Determine the [x, y] coordinate at the center of the cell enclosing the given text.  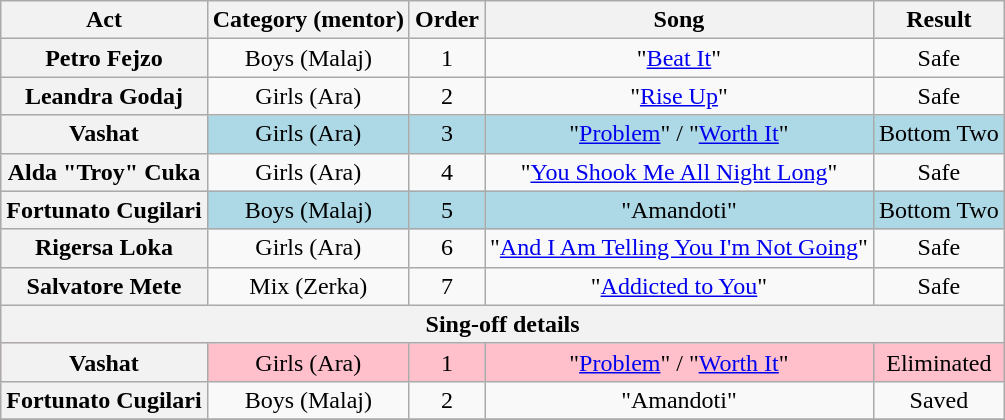
Act [104, 20]
Rigersa Loka [104, 248]
Result [938, 20]
Petro Fejzo [104, 58]
"And I Am Telling You I'm Not Going" [678, 248]
5 [446, 210]
Saved [938, 400]
7 [446, 286]
"Rise Up" [678, 96]
Salvatore Mete [104, 286]
Mix (Zerka) [308, 286]
6 [446, 248]
Leandra Godaj [104, 96]
Eliminated [938, 362]
Category (mentor) [308, 20]
"You Shook Me All Night Long" [678, 172]
4 [446, 172]
Order [446, 20]
Sing-off details [503, 324]
Alda "Troy" Cuka [104, 172]
"Beat It" [678, 58]
3 [446, 134]
Song [678, 20]
"Addicted to You" [678, 286]
